Capture the cell that displays the provided text and extract its [X, Y] central coordinate. 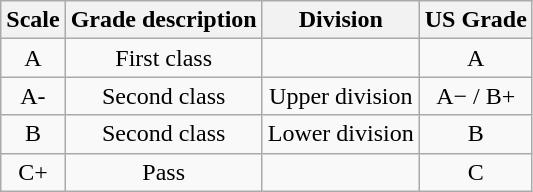
C [476, 172]
C+ [33, 172]
A− / B+ [476, 96]
First class [164, 58]
Scale [33, 20]
Upper division [340, 96]
Pass [164, 172]
US Grade [476, 20]
A- [33, 96]
Lower division [340, 134]
Grade description [164, 20]
Division [340, 20]
